Output the [X, Y] coordinate of the center of the cell containing the given text.  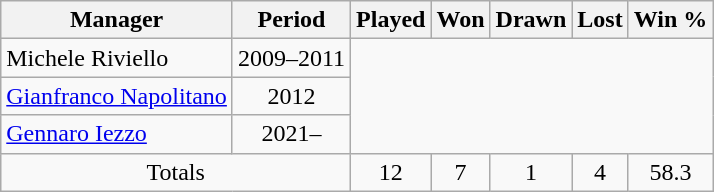
2021– [291, 134]
Drawn [531, 20]
Gennaro Iezzo [117, 134]
Period [291, 20]
Gianfranco Napolitano [117, 96]
Michele Riviello [117, 58]
Won [460, 20]
Win % [670, 20]
2012 [291, 96]
4 [600, 172]
7 [460, 172]
2009–2011 [291, 58]
Lost [600, 20]
Totals [176, 172]
Manager [117, 20]
12 [391, 172]
58.3 [670, 172]
Played [391, 20]
1 [531, 172]
